Return [x, y] of the center of cell containing provided text 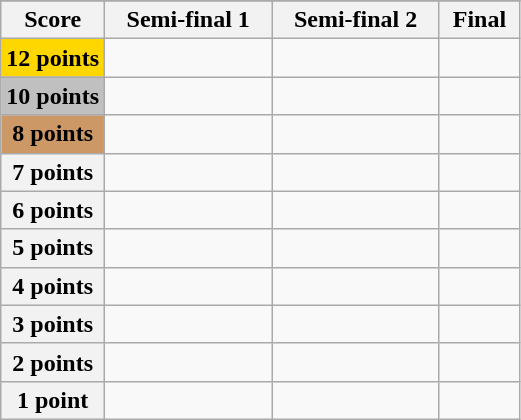
6 points [53, 210]
5 points [53, 248]
12 points [53, 58]
7 points [53, 172]
Score [53, 20]
10 points [53, 96]
Semi-final 2 [356, 20]
8 points [53, 134]
3 points [53, 324]
4 points [53, 286]
Semi-final 1 [188, 20]
2 points [53, 362]
1 point [53, 400]
Final [479, 20]
